Find where the given text appears and provide that cell's center as [x, y] coordinate. 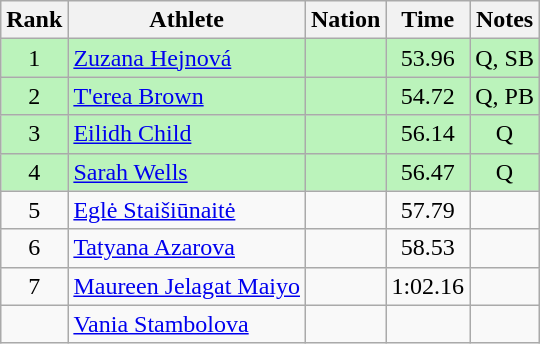
Sarah Wells [187, 172]
7 [34, 286]
Eilidh Child [187, 134]
Eglė Staišiūnaitė [187, 210]
3 [34, 134]
56.47 [428, 172]
Tatyana Azarova [187, 248]
1 [34, 58]
Athlete [187, 20]
Q, SB [505, 58]
54.72 [428, 96]
53.96 [428, 58]
6 [34, 248]
Maureen Jelagat Maiyo [187, 286]
Zuzana Hejnová [187, 58]
T'erea Brown [187, 96]
Rank [34, 20]
5 [34, 210]
Vania Stambolova [187, 324]
Notes [505, 20]
4 [34, 172]
Nation [346, 20]
1:02.16 [428, 286]
56.14 [428, 134]
Q, PB [505, 96]
57.79 [428, 210]
2 [34, 96]
Time [428, 20]
58.53 [428, 248]
